Return (X, Y) of the center of cell containing provided text 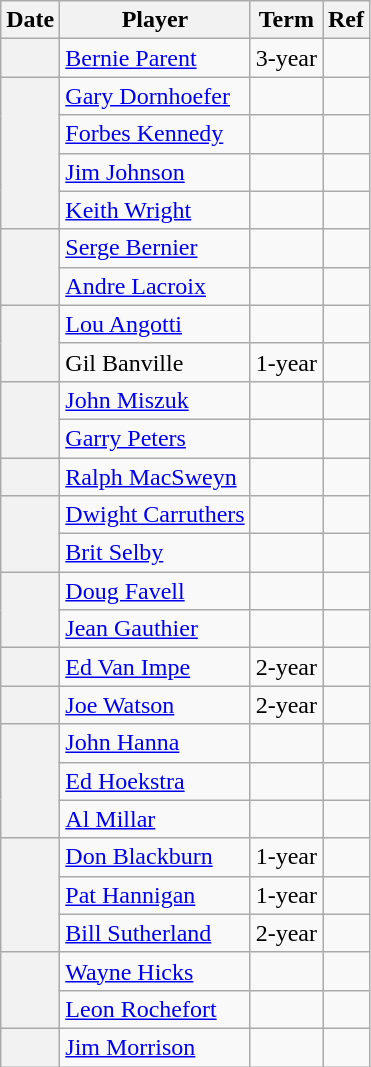
Keith Wright (155, 210)
Serge Bernier (155, 248)
Forbes Kennedy (155, 134)
Ralph MacSweyn (155, 477)
Al Millar (155, 819)
Garry Peters (155, 438)
Jim Morrison (155, 1047)
Pat Hannigan (155, 895)
3-year (286, 58)
Ed Hoekstra (155, 781)
Term (286, 20)
Player (155, 20)
John Miszuk (155, 400)
Jean Gauthier (155, 629)
Ref (346, 20)
Ed Van Impe (155, 667)
Don Blackburn (155, 857)
Dwight Carruthers (155, 515)
John Hanna (155, 743)
Leon Rochefort (155, 1009)
Gil Banville (155, 362)
Date (30, 20)
Joe Watson (155, 705)
Lou Angotti (155, 324)
Bernie Parent (155, 58)
Bill Sutherland (155, 933)
Andre Lacroix (155, 286)
Brit Selby (155, 553)
Wayne Hicks (155, 971)
Gary Dornhoefer (155, 96)
Jim Johnson (155, 172)
Doug Favell (155, 591)
